Find where the given text appears and provide that cell's center as [x, y] coordinate. 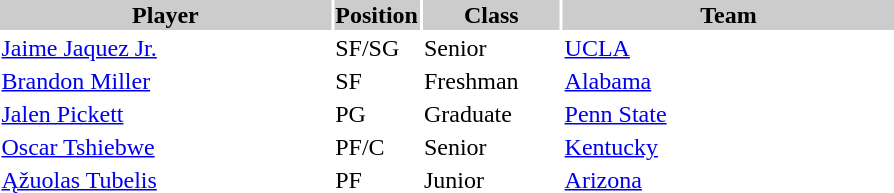
PG [377, 114]
Jalen Pickett [166, 114]
Position [377, 15]
SF [377, 81]
Jaime Jaquez Jr. [166, 48]
Penn State [728, 114]
UCLA [728, 48]
Class [491, 15]
Brandon Miller [166, 81]
Oscar Tshiebwe [166, 147]
Team [728, 15]
Graduate [491, 114]
Freshman [491, 81]
Kentucky [728, 147]
Alabama [728, 81]
Player [166, 15]
SF/SG [377, 48]
PF/C [377, 147]
